Provide the (X, Y) coordinate of the cell's center where the given text is located.  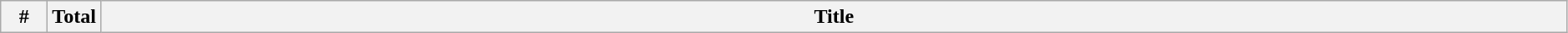
Total (74, 17)
Title (834, 17)
# (24, 17)
